Extract the [x, y] coordinate from the center of the cell holding the provided text.  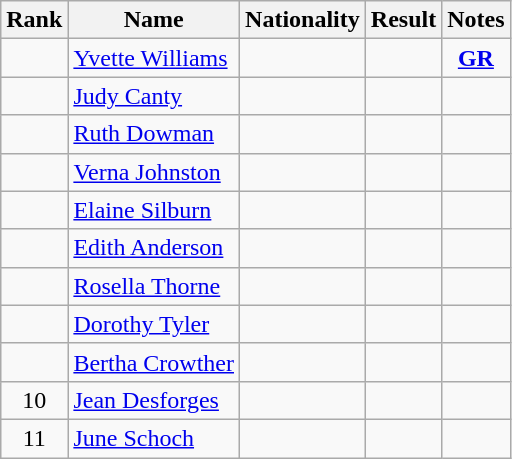
Bertha Crowther [154, 362]
Verna Johnston [154, 172]
Ruth Dowman [154, 134]
Name [154, 20]
11 [34, 438]
GR [476, 58]
10 [34, 400]
Result [403, 20]
June Schoch [154, 438]
Rank [34, 20]
Judy Canty [154, 96]
Jean Desforges [154, 400]
Rosella Thorne [154, 286]
Dorothy Tyler [154, 324]
Yvette Williams [154, 58]
Nationality [303, 20]
Elaine Silburn [154, 210]
Edith Anderson [154, 248]
Notes [476, 20]
